Return the [X, Y] coordinate for the center point of the cell that contains the specified text.  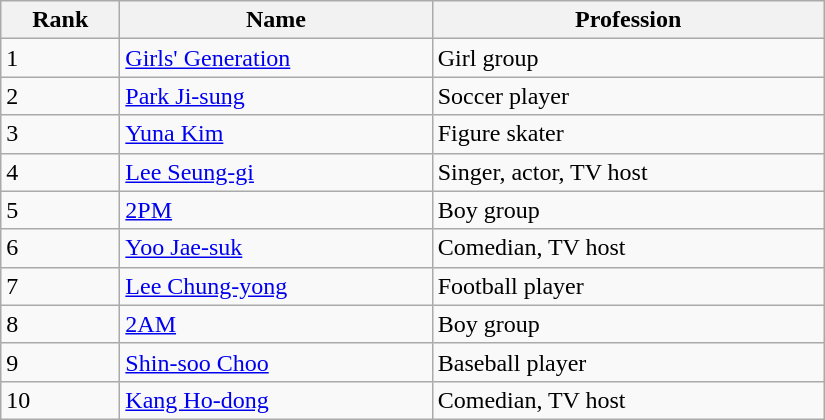
2PM [276, 210]
9 [60, 362]
Yuna Kim [276, 134]
Park Ji-sung [276, 96]
Singer, actor, TV host [628, 172]
Rank [60, 20]
6 [60, 248]
10 [60, 400]
Figure skater [628, 134]
4 [60, 172]
Shin-soo Choo [276, 362]
2 [60, 96]
Lee Seung-gi [276, 172]
Girls' Generation [276, 58]
7 [60, 286]
2AM [276, 324]
Kang Ho-dong [276, 400]
Soccer player [628, 96]
1 [60, 58]
Girl group [628, 58]
3 [60, 134]
8 [60, 324]
Baseball player [628, 362]
5 [60, 210]
Profession [628, 20]
Name [276, 20]
Yoo Jae-suk [276, 248]
Football player [628, 286]
Lee Chung-yong [276, 286]
